Identify which cell holds the provided text, then report its (x, y) central coordinate. 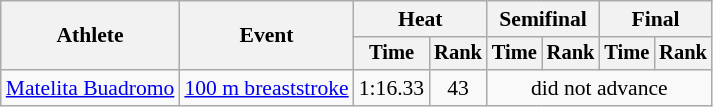
Heat (420, 19)
Matelita Buadromo (90, 88)
Event (266, 36)
did not advance (600, 88)
1:16.33 (392, 88)
Semifinal (543, 19)
43 (458, 88)
Final (655, 19)
100 m breaststroke (266, 88)
Athlete (90, 36)
